Find where the given text appears and provide that cell's center as (x, y) coordinate. 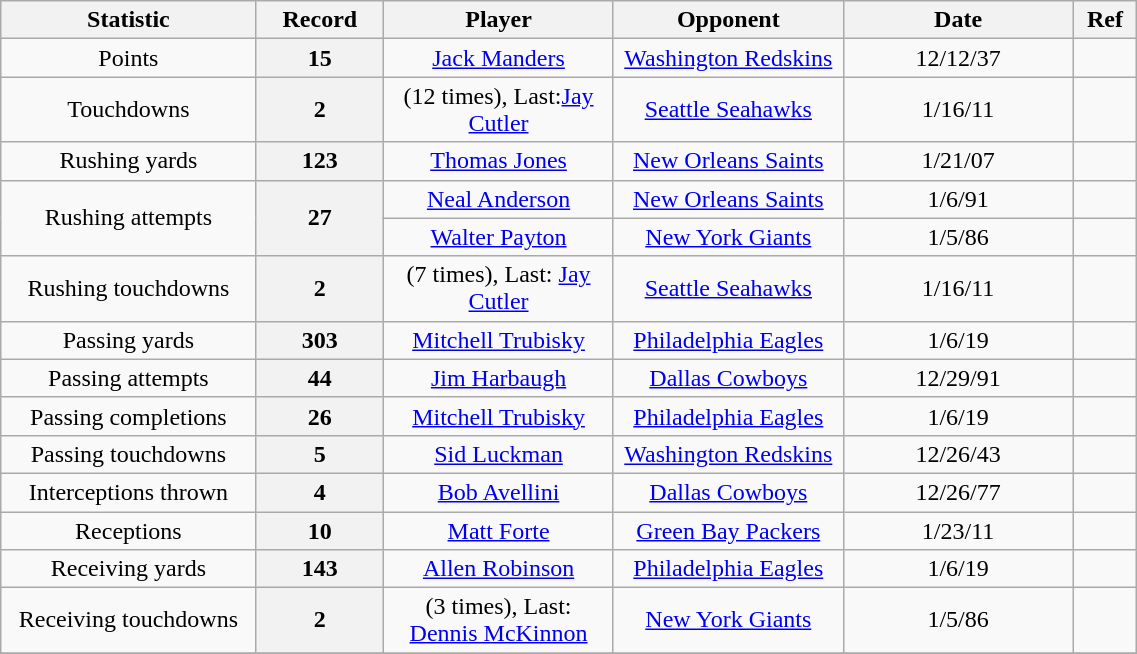
123 (320, 161)
Sid Luckman (499, 454)
Receiving yards (128, 569)
Receiving touchdowns (128, 620)
Passing attempts (128, 378)
15 (320, 58)
12/12/37 (958, 58)
Rushing attempts (128, 218)
Statistic (128, 20)
Passing completions (128, 416)
Thomas Jones (499, 161)
Passing touchdowns (128, 454)
Ref (1105, 20)
1/21/07 (958, 161)
Rushing yards (128, 161)
Touchdowns (128, 110)
Interceptions thrown (128, 492)
1/23/11 (958, 531)
27 (320, 218)
Points (128, 58)
Jack Manders (499, 58)
(3 times), Last: Dennis McKinnon (499, 620)
12/26/43 (958, 454)
44 (320, 378)
(7 times), Last: Jay Cutler (499, 288)
10 (320, 531)
Date (958, 20)
Green Bay Packers (728, 531)
Neal Anderson (499, 199)
26 (320, 416)
1/6/91 (958, 199)
12/26/77 (958, 492)
143 (320, 569)
Jim Harbaugh (499, 378)
Opponent (728, 20)
4 (320, 492)
Allen Robinson (499, 569)
5 (320, 454)
Record (320, 20)
Bob Avellini (499, 492)
12/29/91 (958, 378)
Receptions (128, 531)
Walter Payton (499, 237)
Rushing touchdowns (128, 288)
303 (320, 340)
(12 times), Last:Jay Cutler (499, 110)
Matt Forte (499, 531)
Player (499, 20)
Passing yards (128, 340)
